Return the [x, y] coordinate for the center point of the cell that contains the specified text.  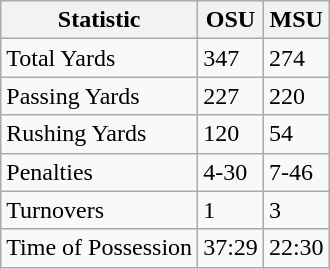
22:30 [296, 248]
220 [296, 96]
3 [296, 210]
4-30 [231, 172]
37:29 [231, 248]
Total Yards [100, 58]
274 [296, 58]
Passing Yards [100, 96]
Rushing Yards [100, 134]
Statistic [100, 20]
OSU [231, 20]
347 [231, 58]
120 [231, 134]
Time of Possession [100, 248]
MSU [296, 20]
7-46 [296, 172]
1 [231, 210]
54 [296, 134]
227 [231, 96]
Penalties [100, 172]
Turnovers [100, 210]
